Output the (x, y) coordinate of the center of the cell containing the given text.  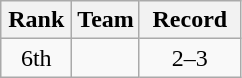
Team (106, 20)
Record (190, 20)
Rank (36, 20)
6th (36, 58)
2–3 (190, 58)
